From the cell containing the given text, extract its center point as [X, Y] coordinate. 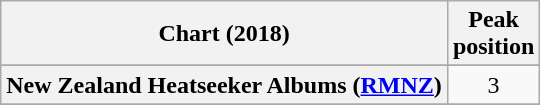
New Zealand Heatseeker Albums (RMNZ) [224, 85]
3 [493, 85]
Chart (2018) [224, 34]
Peak position [493, 34]
